Locate the cell with the specified text and output its (x, y) center coordinate. 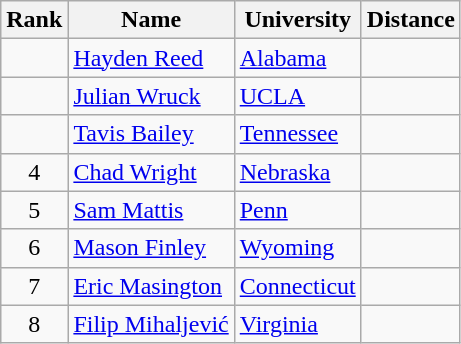
Rank (34, 20)
Chad Wright (151, 172)
5 (34, 210)
University (298, 20)
Distance (410, 20)
Name (151, 20)
6 (34, 248)
Virginia (298, 324)
8 (34, 324)
4 (34, 172)
Tavis Bailey (151, 134)
Alabama (298, 58)
Hayden Reed (151, 58)
Nebraska (298, 172)
UCLA (298, 96)
Tennessee (298, 134)
Mason Finley (151, 248)
Penn (298, 210)
Sam Mattis (151, 210)
Eric Masington (151, 286)
7 (34, 286)
Connecticut (298, 286)
Filip Mihaljević (151, 324)
Julian Wruck (151, 96)
Wyoming (298, 248)
